Locate the cell with the specified text and output its [X, Y] center coordinate. 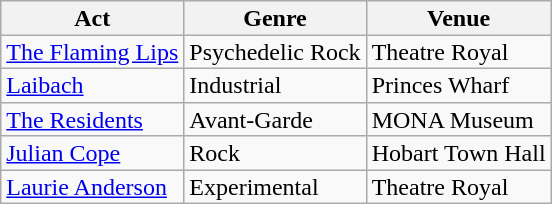
Hobart Town Hall [458, 153]
The Residents [92, 119]
MONA Museum [458, 119]
Rock [275, 153]
Julian Cope [92, 153]
Laibach [92, 85]
Industrial [275, 85]
Act [92, 18]
Genre [275, 18]
Experimental [275, 187]
Laurie Anderson [92, 187]
The Flaming Lips [92, 52]
Avant-Garde [275, 119]
Princes Wharf [458, 85]
Psychedelic Rock [275, 52]
Venue [458, 18]
